Identify which cell holds the provided text, then report its (x, y) central coordinate. 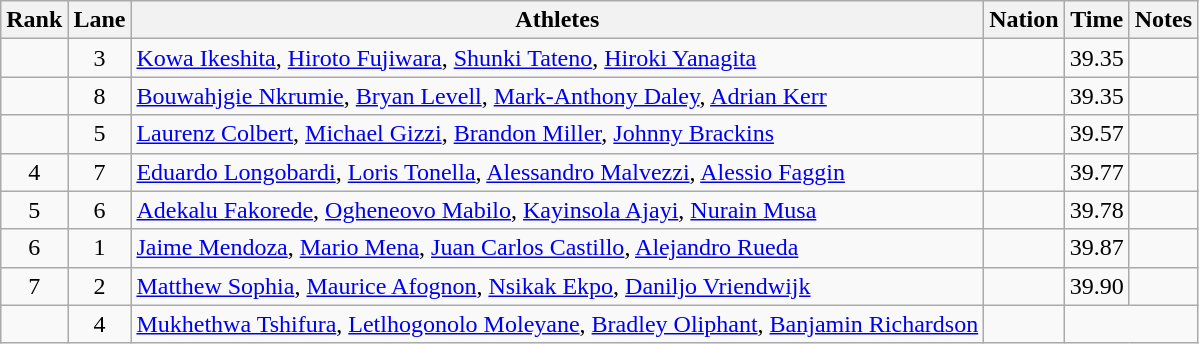
Rank (34, 20)
3 (100, 58)
Laurenz Colbert, Michael Gizzi, Brandon Miller, Johnny Brackins (558, 134)
2 (100, 286)
Bouwahjgie Nkrumie, Bryan Levell, Mark-Anthony Daley, Adrian Kerr (558, 96)
Lane (100, 20)
Eduardo Longobardi, Loris Tonella, Alessandro Malvezzi, Alessio Faggin (558, 172)
39.78 (1096, 210)
Matthew Sophia, Maurice Afognon, Nsikak Ekpo, Daniljo Vriendwijk (558, 286)
Athletes (558, 20)
Mukhethwa Tshifura, Letlhogonolo Moleyane, Bradley Oliphant, Banjamin Richardson (558, 324)
1 (100, 248)
39.90 (1096, 286)
Jaime Mendoza, Mario Mena, Juan Carlos Castillo, Alejandro Rueda (558, 248)
39.87 (1096, 248)
Nation (1024, 20)
Adekalu Fakorede, Ogheneovo Mabilo, Kayinsola Ajayi, Nurain Musa (558, 210)
Notes (1163, 20)
39.77 (1096, 172)
39.57 (1096, 134)
Kowa Ikeshita, Hiroto Fujiwara, Shunki Tateno, Hiroki Yanagita (558, 58)
8 (100, 96)
Time (1096, 20)
